Scan for the cell matching the given text and deliver its (X, Y) coordinate at center. 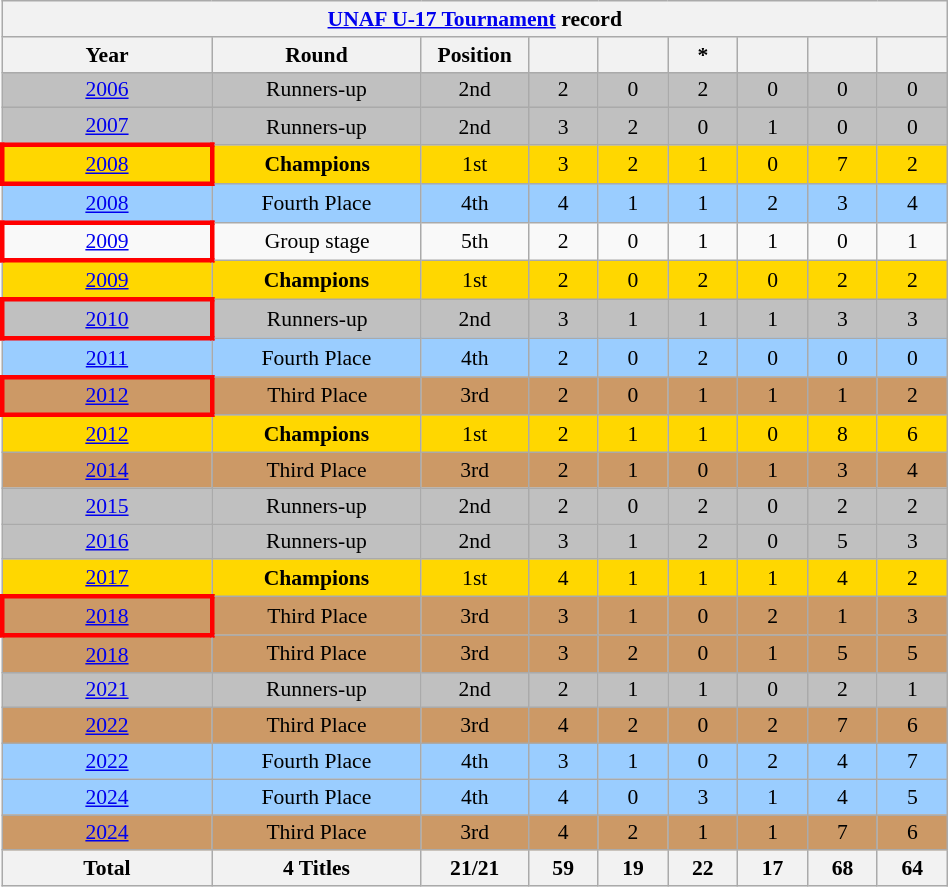
2006 (106, 90)
* (703, 55)
2014 (106, 471)
2021 (106, 690)
Group stage (316, 242)
17 (773, 869)
Round (316, 55)
2017 (106, 578)
2007 (106, 126)
64 (912, 869)
2010 (106, 320)
4 Titles (316, 869)
68 (843, 869)
Year (106, 55)
22 (703, 869)
Total (106, 869)
5th (474, 242)
2011 (106, 358)
19 (633, 869)
2015 (106, 506)
8 (843, 434)
21/21 (474, 869)
2016 (106, 542)
UNAF U-17 Tournament record (474, 19)
Position (474, 55)
59 (563, 869)
